Find where the given text appears and provide that cell's center as [X, Y] coordinate. 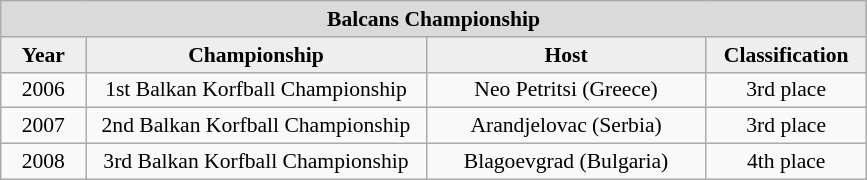
4th place [786, 162]
1st Balkan Korfball Championship [256, 90]
Arandjelovac (Serbia) [566, 126]
2006 [44, 90]
Championship [256, 55]
Blagoevgrad (Bulgaria) [566, 162]
Year [44, 55]
2nd Balkan Korfball Championship [256, 126]
2008 [44, 162]
Neo Petritsi (Greece) [566, 90]
2007 [44, 126]
Balcans Championship [434, 19]
Classification [786, 55]
Host [566, 55]
3rd Balkan Korfball Championship [256, 162]
